Provide the [x, y] coordinate of the cell's center where the given text is located.  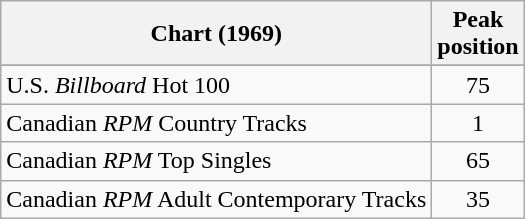
Canadian RPM Adult Contemporary Tracks [216, 199]
Canadian RPM Top Singles [216, 161]
U.S. Billboard Hot 100 [216, 85]
Chart (1969) [216, 34]
1 [478, 123]
65 [478, 161]
35 [478, 199]
Peakposition [478, 34]
Canadian RPM Country Tracks [216, 123]
75 [478, 85]
